Detect which cell encompasses the target text, then output its [X, Y] center coordinate. 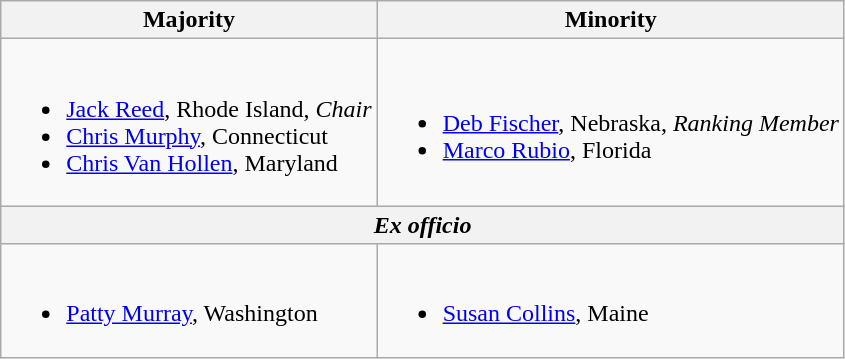
Ex officio [423, 225]
Susan Collins, Maine [610, 300]
Patty Murray, Washington [189, 300]
Minority [610, 20]
Deb Fischer, Nebraska, Ranking MemberMarco Rubio, Florida [610, 122]
Majority [189, 20]
Jack Reed, Rhode Island, ChairChris Murphy, ConnecticutChris Van Hollen, Maryland [189, 122]
